Return [X, Y] of the center of cell containing provided text 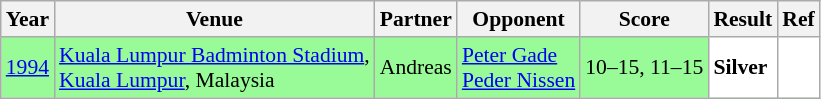
Silver [742, 68]
Score [644, 19]
Partner [416, 19]
Year [28, 19]
Venue [214, 19]
Kuala Lumpur Badminton Stadium,Kuala Lumpur, Malaysia [214, 68]
Peter Gade Peder Nissen [518, 68]
Result [742, 19]
1994 [28, 68]
Andreas [416, 68]
10–15, 11–15 [644, 68]
Opponent [518, 19]
Ref [798, 19]
